Detect which cell encompasses the target text, then output its [X, Y] center coordinate. 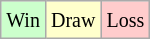
Win [24, 20]
Loss [126, 20]
Draw [72, 20]
